Extract the [x, y] coordinate from the center of the cell holding the provided text.  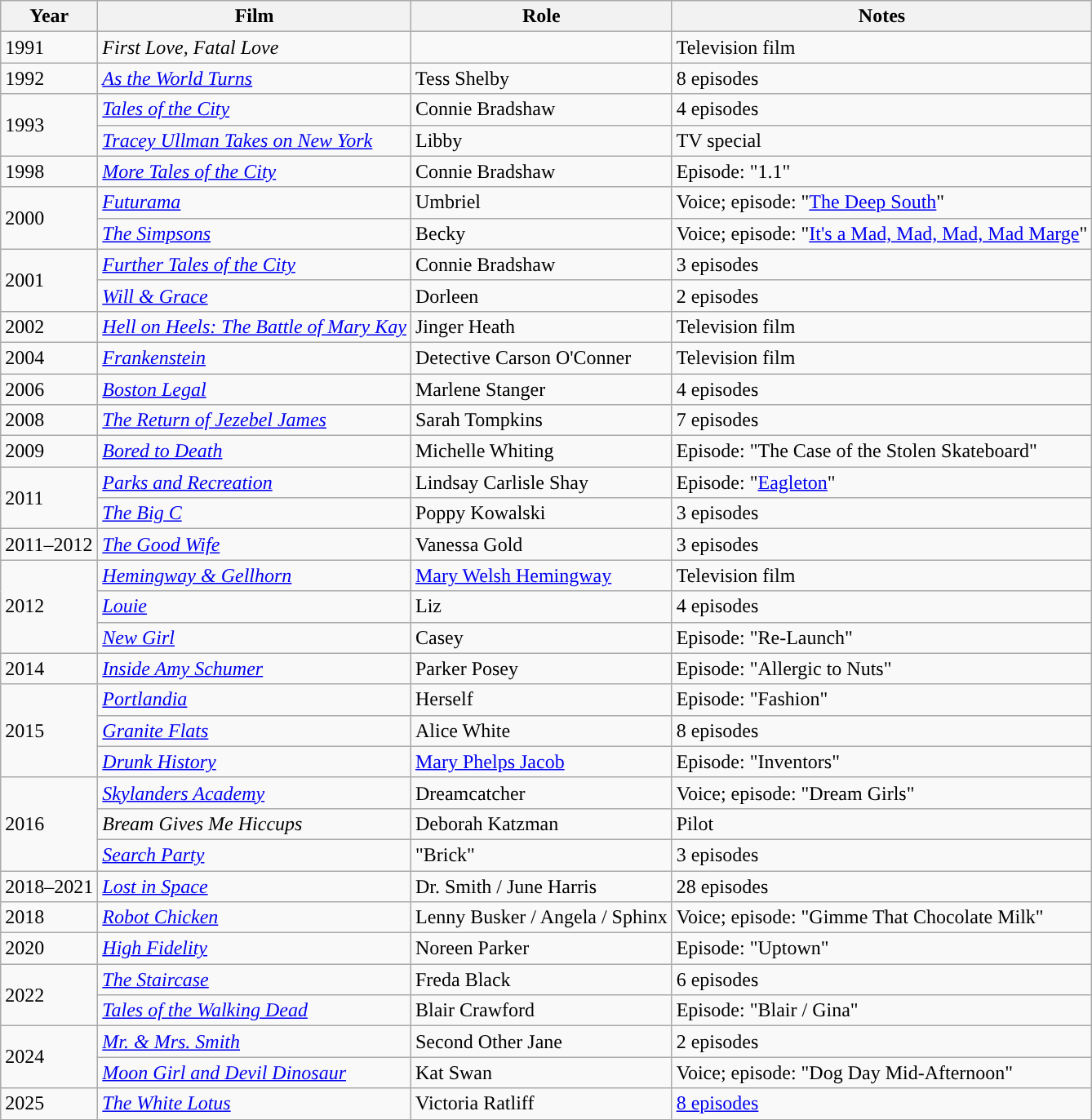
Dreamcatcher [541, 793]
Tess Shelby [541, 78]
Further Tales of the City [255, 264]
Lindsay Carlisle Shay [541, 482]
Robot Chicken [255, 918]
Granite Flats [255, 731]
As the World Turns [255, 78]
Herself [541, 700]
Search Party [255, 855]
1998 [49, 171]
The Big C [255, 513]
High Fidelity [255, 949]
Tales of the City [255, 109]
Episode: "Inventors" [881, 762]
2025 [49, 1104]
Boston Legal [255, 389]
Blair Crawford [541, 1011]
Becky [541, 233]
2002 [49, 327]
New Girl [255, 638]
Voice; episode: "Dream Girls" [881, 793]
Dr. Smith / June Harris [541, 886]
2018 [49, 918]
Episode: "Eagleton" [881, 482]
Mary Welsh Hemingway [541, 576]
6 episodes [881, 980]
1992 [49, 78]
Pilot [881, 824]
Parker Posey [541, 669]
More Tales of the City [255, 171]
2006 [49, 389]
2022 [49, 995]
2009 [49, 451]
1991 [49, 47]
The Simpsons [255, 233]
2011 [49, 498]
TV special [881, 140]
The White Lotus [255, 1104]
Tales of the Walking Dead [255, 1011]
2018–2021 [49, 886]
Alice White [541, 731]
Episode: "The Case of the Stolen Skateboard" [881, 451]
Voice; episode: "The Deep South" [881, 202]
Parks and Recreation [255, 482]
Drunk History [255, 762]
Frankenstein [255, 358]
7 episodes [881, 420]
Hell on Heels: The Battle of Mary Kay [255, 327]
2014 [49, 669]
Libby [541, 140]
Jinger Heath [541, 327]
Episode: "Fashion" [881, 700]
Voice; episode: "Dog Day Mid-Afternoon" [881, 1073]
Inside Amy Schumer [255, 669]
Lenny Busker / Angela / Sphinx [541, 918]
"Brick" [541, 855]
Bream Gives Me Hiccups [255, 824]
2020 [49, 949]
Poppy Kowalski [541, 513]
Film [255, 16]
Bored to Death [255, 451]
2004 [49, 358]
2008 [49, 420]
Episode: "Blair / Gina" [881, 1011]
2024 [49, 1057]
Kat Swan [541, 1073]
Episode: "Uptown" [881, 949]
Liz [541, 607]
Detective Carson O'Conner [541, 358]
Voice; episode: "Gimme That Chocolate Milk" [881, 918]
Deborah Katzman [541, 824]
Dorleen [541, 296]
2001 [49, 280]
The Staircase [255, 980]
Hemingway & Gellhorn [255, 576]
Second Other Jane [541, 1042]
1993 [49, 125]
Voice; episode: "It's a Mad, Mad, Mad, Mad Marge" [881, 233]
The Return of Jezebel James [255, 420]
2011–2012 [49, 544]
Michelle Whiting [541, 451]
Year [49, 16]
Umbriel [541, 202]
Marlene Stanger [541, 389]
2000 [49, 218]
2015 [49, 731]
Vanessa Gold [541, 544]
Futurama [255, 202]
28 episodes [881, 886]
2016 [49, 824]
Episode: "1.1" [881, 171]
Freda Black [541, 980]
Will & Grace [255, 296]
2012 [49, 607]
First Love, Fatal Love [255, 47]
Casey [541, 638]
Lost in Space [255, 886]
Role [541, 16]
Notes [881, 16]
Skylanders Academy [255, 793]
Tracey Ullman Takes on New York [255, 140]
Noreen Parker [541, 949]
Mary Phelps Jacob [541, 762]
Mr. & Mrs. Smith [255, 1042]
Sarah Tompkins [541, 420]
Moon Girl and Devil Dinosaur [255, 1073]
Victoria Ratliff [541, 1104]
Episode: "Re-Launch" [881, 638]
Episode: "Allergic to Nuts" [881, 669]
Louie [255, 607]
The Good Wife [255, 544]
Portlandia [255, 700]
